From the cell containing the given text, extract its center point as [x, y] coordinate. 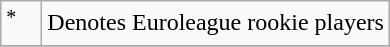
Denotes Euroleague rookie players [216, 24]
* [22, 24]
